Search for the cell housing the specified text and yield its (X, Y) center coordinate. 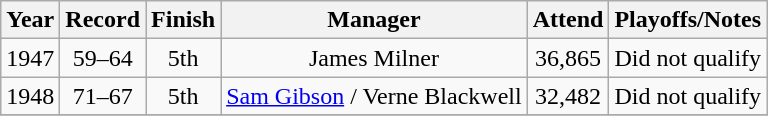
Year (30, 20)
59–64 (103, 58)
Attend (568, 20)
36,865 (568, 58)
Sam Gibson / Verne Blackwell (374, 96)
Manager (374, 20)
71–67 (103, 96)
1947 (30, 58)
Playoffs/Notes (688, 20)
Finish (184, 20)
James Milner (374, 58)
32,482 (568, 96)
1948 (30, 96)
Record (103, 20)
